Capture the cell that displays the provided text and extract its (x, y) central coordinate. 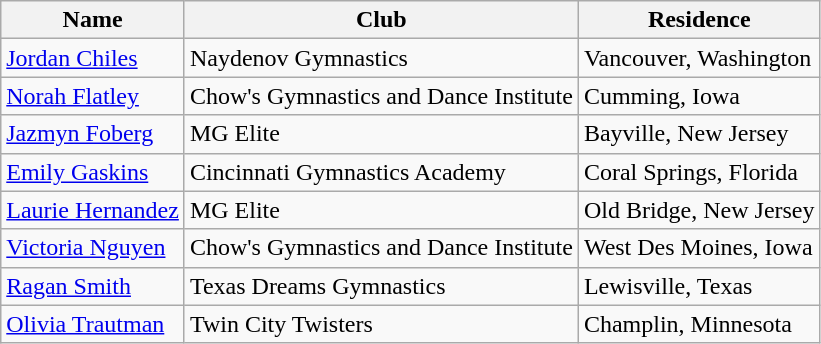
Name (93, 20)
Jordan Chiles (93, 58)
Vancouver, Washington (699, 58)
Ragan Smith (93, 286)
Laurie Hernandez (93, 210)
Coral Springs, Florida (699, 172)
Olivia Trautman (93, 324)
Emily Gaskins (93, 172)
Cincinnati Gymnastics Academy (381, 172)
Naydenov Gymnastics (381, 58)
Jazmyn Foberg (93, 134)
Champlin, Minnesota (699, 324)
Lewisville, Texas (699, 286)
Norah Flatley (93, 96)
Twin City Twisters (381, 324)
West Des Moines, Iowa (699, 248)
Club (381, 20)
Texas Dreams Gymnastics (381, 286)
Old Bridge, New Jersey (699, 210)
Cumming, Iowa (699, 96)
Bayville, New Jersey (699, 134)
Victoria Nguyen (93, 248)
Residence (699, 20)
